Search for the cell housing the specified text and yield its [X, Y] center coordinate. 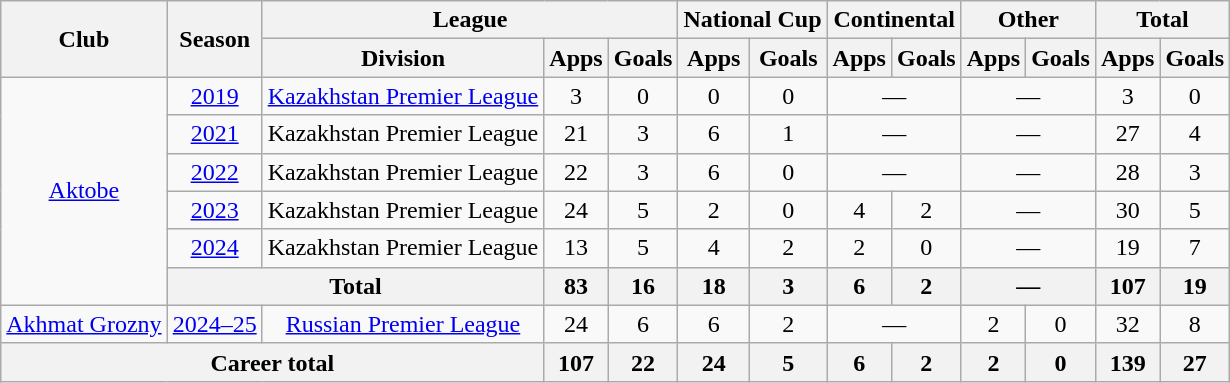
Continental [894, 20]
32 [1127, 324]
Aktobe [84, 191]
Akhmat Grozny [84, 324]
1 [789, 134]
Russian Premier League [403, 324]
Club [84, 39]
Season [214, 39]
83 [576, 286]
2021 [214, 134]
League [470, 20]
2024 [214, 248]
13 [576, 248]
National Cup [752, 20]
30 [1127, 210]
8 [1195, 324]
16 [643, 286]
18 [714, 286]
21 [576, 134]
Career total [272, 362]
2023 [214, 210]
139 [1127, 362]
2024–25 [214, 324]
2022 [214, 172]
Other [1028, 20]
28 [1127, 172]
7 [1195, 248]
2019 [214, 96]
Division [403, 58]
